Detect which cell encompasses the target text, then output its (x, y) center coordinate. 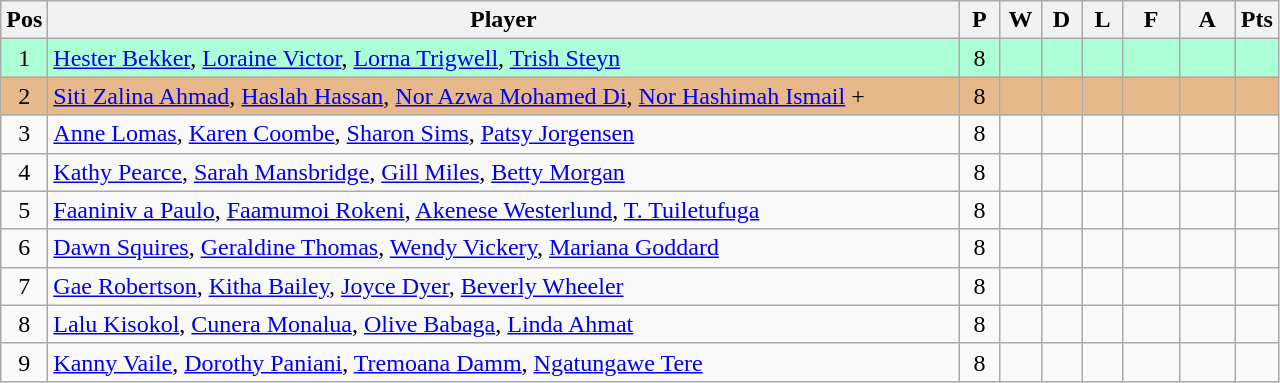
Dawn Squires, Geraldine Thomas, Wendy Vickery, Mariana Goddard (504, 248)
Kanny Vaile, Dorothy Paniani, Tremoana Damm, Ngatungawe Tere (504, 362)
Faaniniv a Paulo, Faamumoi Rokeni, Akenese Westerlund, T. Tuiletufuga (504, 210)
5 (24, 210)
Siti Zalina Ahmad, Haslah Hassan, Nor Azwa Mohamed Di, Nor Hashimah Ismail + (504, 96)
Kathy Pearce, Sarah Mansbridge, Gill Miles, Betty Morgan (504, 172)
3 (24, 134)
1 (24, 58)
A (1207, 20)
4 (24, 172)
P (980, 20)
Anne Lomas, Karen Coombe, Sharon Sims, Patsy Jorgensen (504, 134)
Player (504, 20)
Pos (24, 20)
7 (24, 286)
Hester Bekker, Loraine Victor, Lorna Trigwell, Trish Steyn (504, 58)
F (1151, 20)
9 (24, 362)
Lalu Kisokol, Cunera Monalua, Olive Babaga, Linda Ahmat (504, 324)
Gae Robertson, Kitha Bailey, Joyce Dyer, Beverly Wheeler (504, 286)
L (1102, 20)
W (1020, 20)
Pts (1256, 20)
6 (24, 248)
2 (24, 96)
D (1062, 20)
